Return (x, y) of the center of cell containing provided text 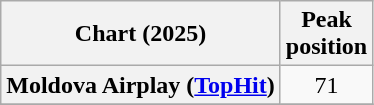
Chart (2025) (141, 34)
Peakposition (326, 34)
Moldova Airplay (TopHit) (141, 85)
71 (326, 85)
